Extract the (X, Y) coordinate from the center of the cell holding the provided text.  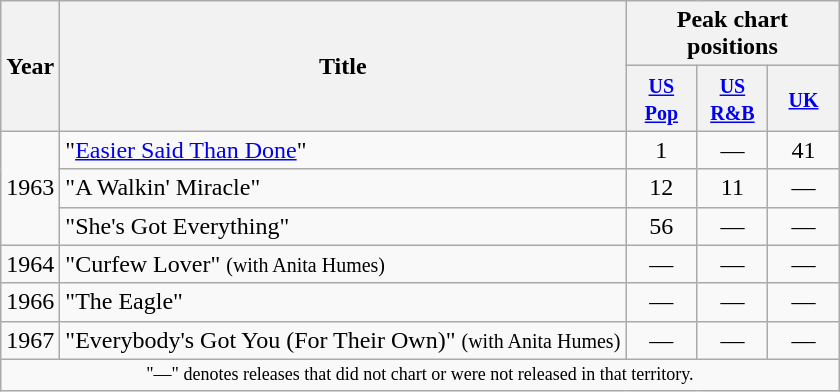
Title (343, 66)
"Everybody's Got You (For Their Own)" (with Anita Humes) (343, 340)
"Easier Said Than Done" (343, 150)
1967 (30, 340)
Year (30, 66)
1 (662, 150)
UK (804, 98)
12 (662, 188)
11 (732, 188)
"A Walkin' Miracle" (343, 188)
"Curfew Lover" (with Anita Humes) (343, 264)
US Pop (662, 98)
Peak chart positions (732, 34)
"She's Got Everything" (343, 226)
1963 (30, 188)
US R&B (732, 98)
— (732, 150)
"—" denotes releases that did not chart or were not released in that territory. (420, 374)
41 (804, 150)
1966 (30, 302)
56 (662, 226)
1964 (30, 264)
"The Eagle" (343, 302)
